Capture the cell that displays the provided text and extract its [X, Y] central coordinate. 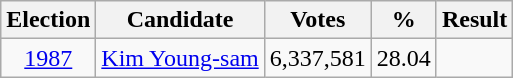
Candidate [180, 20]
% [404, 20]
28.04 [404, 58]
6,337,581 [318, 58]
Votes [318, 20]
Kim Young-sam [180, 58]
Election [48, 20]
1987 [48, 58]
Result [474, 20]
